Provide the (X, Y) coordinate of the cell's center where the given text is located.  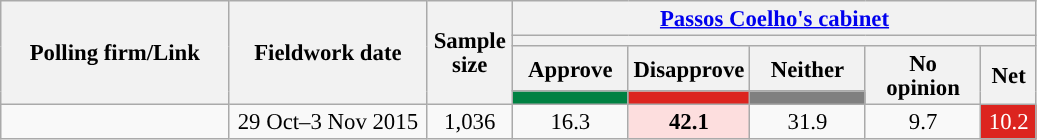
Neither (808, 68)
Net (1009, 76)
10.2 (1009, 122)
1,036 (470, 122)
Polling firm/Link (115, 53)
Passos Coelho's cabinet (775, 18)
42.1 (689, 122)
No opinion (923, 76)
Disapprove (689, 68)
31.9 (808, 122)
29 Oct–3 Nov 2015 (328, 122)
9.7 (923, 122)
16.3 (571, 122)
Sample size (470, 53)
Fieldwork date (328, 53)
Approve (571, 68)
